Scan for the cell matching the given text and deliver its [x, y] coordinate at center. 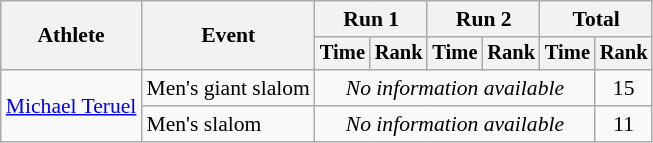
Event [228, 36]
Run 1 [371, 19]
15 [624, 88]
Men's slalom [228, 124]
Total [596, 19]
Michael Teruel [72, 106]
Run 2 [483, 19]
11 [624, 124]
Men's giant slalom [228, 88]
Athlete [72, 36]
